Provide the [X, Y] coordinate of the cell's center where the given text is located.  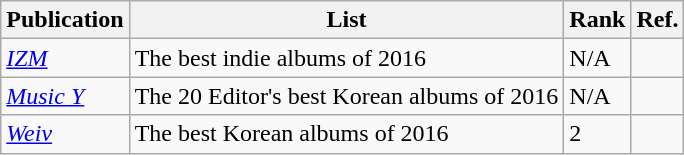
Ref. [658, 20]
Publication [65, 20]
The best indie albums of 2016 [346, 58]
Weiv [65, 134]
IZM [65, 58]
The 20 Editor's best Korean albums of 2016 [346, 96]
List [346, 20]
The best Korean albums of 2016 [346, 134]
2 [598, 134]
Music Y [65, 96]
Rank [598, 20]
